Scan for the cell matching the given text and deliver its (X, Y) coordinate at center. 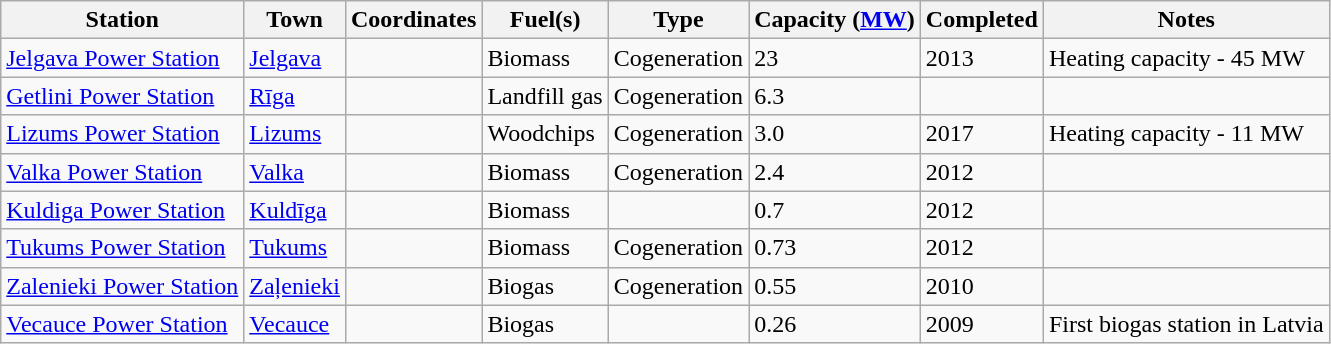
2009 (982, 324)
Capacity (MW) (835, 20)
Landfill gas (545, 96)
Zaļenieki (295, 286)
Jelgava (295, 58)
2013 (982, 58)
Fuel(s) (545, 20)
Heating capacity - 11 MW (1186, 134)
Coordinates (413, 20)
2017 (982, 134)
Getlini Power Station (122, 96)
6.3 (835, 96)
Vecauce Power Station (122, 324)
First biogas station in Latvia (1186, 324)
Rīga (295, 96)
Town (295, 20)
0.73 (835, 248)
Tukums (295, 248)
Zalenieki Power Station (122, 286)
Notes (1186, 20)
3.0 (835, 134)
Vecauce (295, 324)
Tukums Power Station (122, 248)
0.55 (835, 286)
Type (678, 20)
2.4 (835, 172)
Kuldīga (295, 210)
Kuldiga Power Station (122, 210)
Valka Power Station (122, 172)
2010 (982, 286)
Station (122, 20)
Woodchips (545, 134)
23 (835, 58)
Heating capacity - 45 MW (1186, 58)
Valka (295, 172)
Lizums Power Station (122, 134)
0.26 (835, 324)
Jelgava Power Station (122, 58)
Lizums (295, 134)
0.7 (835, 210)
Completed (982, 20)
